Output the (x, y) coordinate of the center of the cell containing the given text.  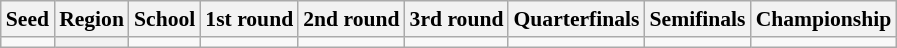
Region (92, 19)
School (164, 19)
1st round (249, 19)
2nd round (351, 19)
Semifinals (698, 19)
3rd round (457, 19)
Seed (28, 19)
Quarterfinals (576, 19)
Championship (824, 19)
